Locate the cell with the specified text and output its (X, Y) center coordinate. 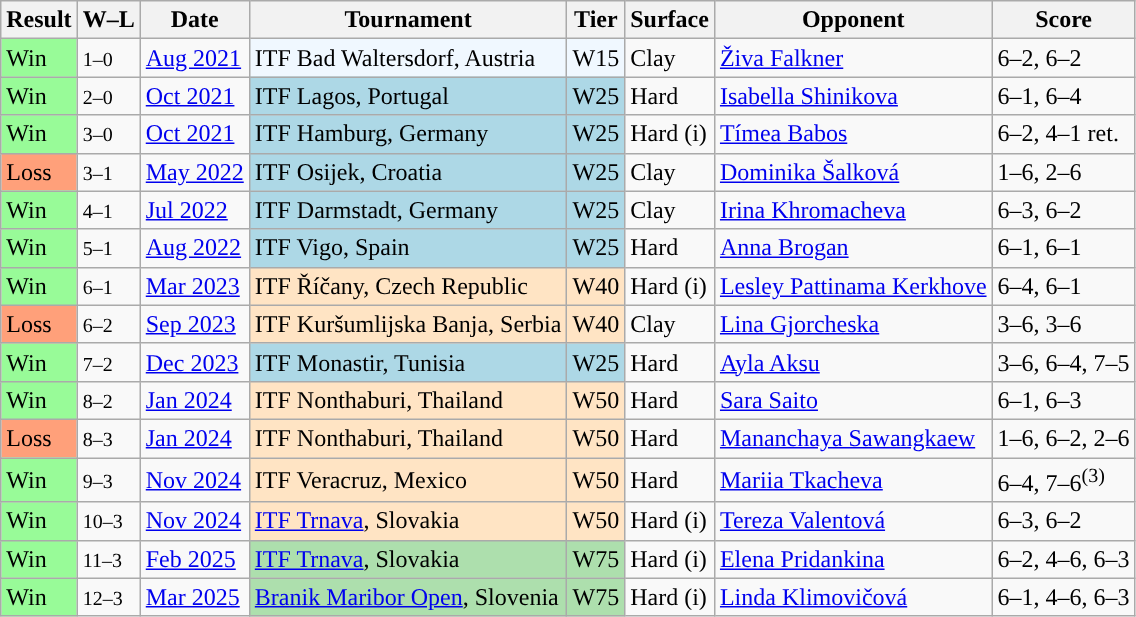
5–1 (108, 248)
ITF Bad Waltersdorf, Austria (408, 58)
Mananchaya Sawangkaew (853, 438)
10–3 (108, 521)
ITF Hamburg, Germany (408, 134)
3–1 (108, 172)
ITF Osijek, Croatia (408, 172)
Surface (670, 20)
Ayla Aksu (853, 362)
2–0 (108, 96)
Feb 2025 (194, 559)
1–0 (108, 58)
8–2 (108, 400)
Jul 2022 (194, 210)
6–1, 6–3 (1064, 400)
6–2, 4–1 ret. (1064, 134)
6–1 (108, 286)
Lesley Pattinama Kerkhove (853, 286)
7–2 (108, 362)
Opponent (853, 20)
Tournament (408, 20)
Tereza Valentová (853, 521)
Elena Pridankina (853, 559)
ITF Darmstadt, Germany (408, 210)
6–4, 7–6(3) (1064, 480)
ITF Monastir, Tunisia (408, 362)
Aug 2021 (194, 58)
6–2 (108, 324)
12–3 (108, 597)
3–6, 6–4, 7–5 (1064, 362)
1–6, 6–2, 2–6 (1064, 438)
6–1, 4–6, 6–3 (1064, 597)
Anna Brogan (853, 248)
Branik Maribor Open, Slovenia (408, 597)
ITF Říčany, Czech Republic (408, 286)
ITF Lagos, Portugal (408, 96)
4–1 (108, 210)
3–6, 3–6 (1064, 324)
May 2022 (194, 172)
Isabella Shinikova (853, 96)
Mariia Tkacheva (853, 480)
8–3 (108, 438)
Linda Klimovičová (853, 597)
Mar 2025 (194, 597)
6–1, 6–1 (1064, 248)
3–0 (108, 134)
W–L (108, 20)
ITF Vigo, Spain (408, 248)
Sep 2023 (194, 324)
W15 (596, 58)
Aug 2022 (194, 248)
ITF Veracruz, Mexico (408, 480)
Result (39, 20)
Date (194, 20)
6–4, 6–1 (1064, 286)
Sara Saito (853, 400)
Tier (596, 20)
Score (1064, 20)
1–6, 2–6 (1064, 172)
Irina Khromacheva (853, 210)
Lina Gjorcheska (853, 324)
Mar 2023 (194, 286)
Živa Falkner (853, 58)
6–2, 6–2 (1064, 58)
9–3 (108, 480)
6–1, 6–4 (1064, 96)
6–2, 4–6, 6–3 (1064, 559)
Tímea Babos (853, 134)
ITF Kuršumlijska Banja, Serbia (408, 324)
Dominika Šalková (853, 172)
Dec 2023 (194, 362)
11–3 (108, 559)
